Identify which cell holds the provided text, then report its [x, y] central coordinate. 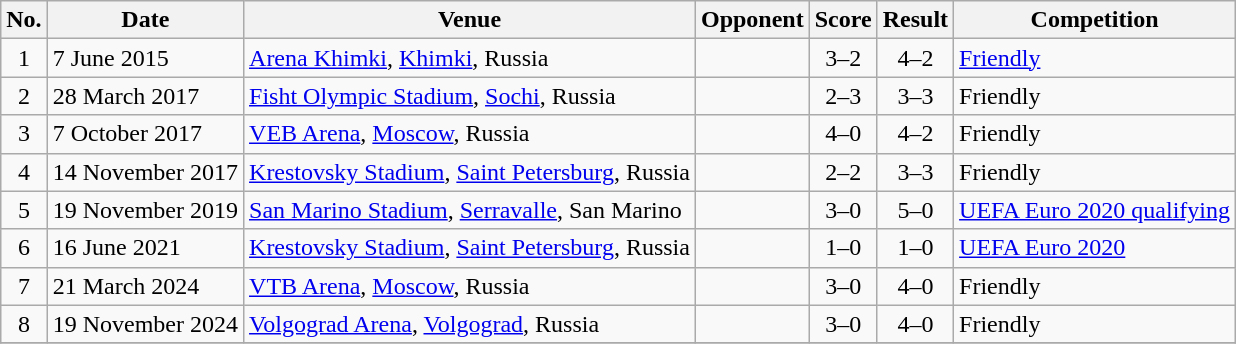
19 November 2019 [145, 210]
Arena Khimki, Khimki, Russia [470, 58]
Score [843, 20]
21 March 2024 [145, 286]
Opponent [752, 20]
Result [915, 20]
VTB Arena, Moscow, Russia [470, 286]
2–2 [843, 172]
UEFA Euro 2020 qualifying [1095, 210]
Venue [470, 20]
2–3 [843, 96]
4 [24, 172]
16 June 2021 [145, 248]
6 [24, 248]
5–0 [915, 210]
1 [24, 58]
5 [24, 210]
No. [24, 20]
UEFA Euro 2020 [1095, 248]
Competition [1095, 20]
San Marino Stadium, Serravalle, San Marino [470, 210]
19 November 2024 [145, 324]
28 March 2017 [145, 96]
7 June 2015 [145, 58]
14 November 2017 [145, 172]
VEB Arena, Moscow, Russia [470, 134]
3–2 [843, 58]
Fisht Olympic Stadium, Sochi, Russia [470, 96]
7 October 2017 [145, 134]
3 [24, 134]
8 [24, 324]
7 [24, 286]
Date [145, 20]
Volgograd Arena, Volgograd, Russia [470, 324]
2 [24, 96]
